Capture the cell that displays the provided text and extract its (x, y) central coordinate. 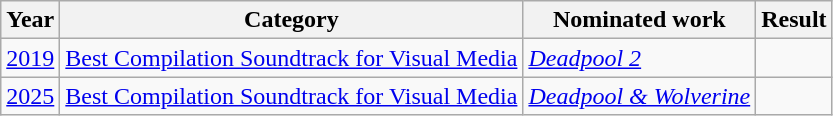
Result (794, 20)
2019 (30, 58)
Deadpool 2 (640, 58)
Nominated work (640, 20)
Category (292, 20)
2025 (30, 96)
Deadpool & Wolverine (640, 96)
Year (30, 20)
